Search for the cell housing the specified text and yield its (X, Y) center coordinate. 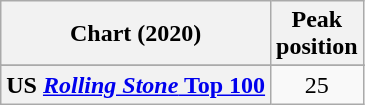
US Rolling Stone Top 100 (136, 85)
25 (317, 85)
Chart (2020) (136, 34)
Peakposition (317, 34)
